Determine the (x, y) coordinate at the center of the cell enclosing the given text.  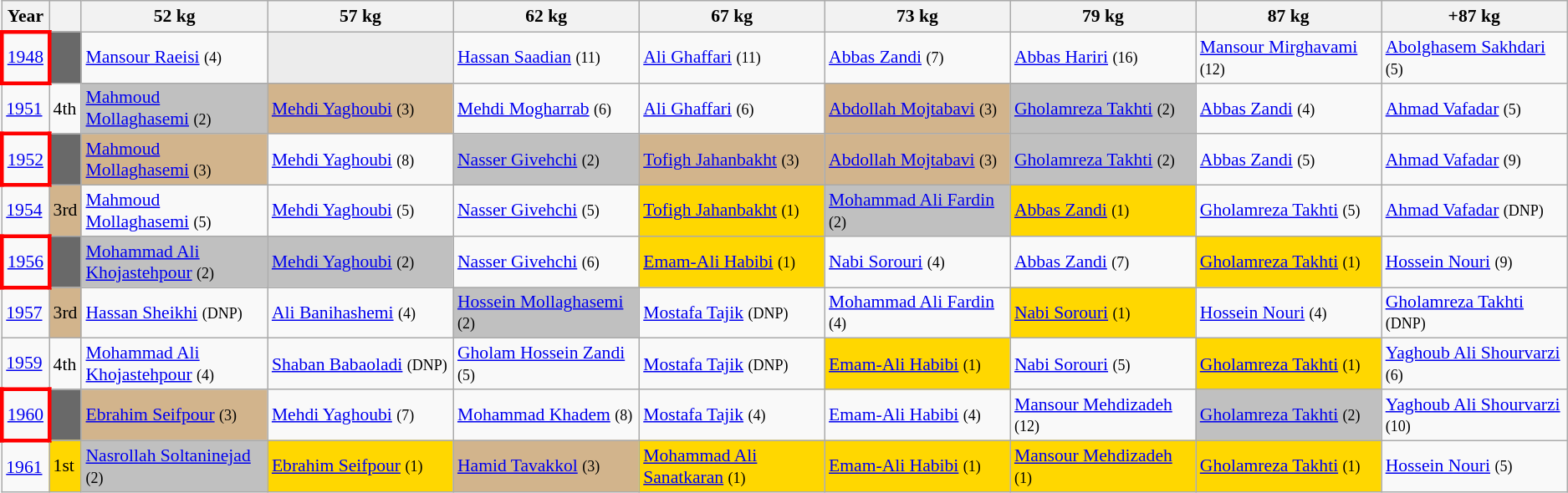
57 kg (360, 17)
Mansour Mehdizadeh (1) (1103, 466)
1954 (25, 211)
Mansour Raeisi (4) (174, 57)
Yaghoub Ali Shourvarzi (6) (1474, 364)
Mehdi Yaghoubi (5) (360, 211)
87 kg (1289, 17)
Mehdi Yaghoubi (3) (360, 109)
Mostafa Tajik (4) (732, 414)
Yaghoub Ali Shourvarzi (10) (1474, 414)
1952 (25, 160)
Ali Ghaffari (6) (732, 109)
Mansour Mehdizadeh (12) (1103, 414)
1957 (25, 313)
Ebrahim Seifpour (3) (174, 414)
Mansour Mirghavami (12) (1289, 57)
Hossein Nouri (4) (1289, 313)
Mehdi Yaghoubi (2) (360, 262)
Nasser Givehchi (2) (546, 160)
Mohammad Ali Fardin (4) (917, 313)
Gholamreza Takhti (DNP) (1474, 313)
1951 (25, 109)
Hamid Tavakkol (3) (546, 466)
Abbas Zandi (5) (1289, 160)
Hassan Sheikhi (DNP) (174, 313)
Emam-Ali Habibi (4) (917, 414)
Mahmoud Mollaghasemi (3) (174, 160)
Ebrahim Seifpour (1) (360, 466)
Hossein Mollaghasemi (2) (546, 313)
Year (25, 17)
Nabi Sorouri (5) (1103, 364)
+87 kg (1474, 17)
Abbas Zandi (4) (1289, 109)
52 kg (174, 17)
Nabi Sorouri (1) (1103, 313)
Gholamreza Takhti (5) (1289, 211)
Mohammad Ali Sanatkaran (1) (732, 466)
Mehdi Yaghoubi (8) (360, 160)
Mahmoud Mollaghasemi (2) (174, 109)
Tofigh Jahanbakht (1) (732, 211)
Abolghasem Sakhdari (5) (1474, 57)
1948 (25, 57)
Mohammad Ali Fardin (2) (917, 211)
Nabi Sorouri (4) (917, 262)
Mehdi Yaghoubi (7) (360, 414)
Hassan Saadian (11) (546, 57)
Tofigh Jahanbakht (3) (732, 160)
Ahmad Vafadar (5) (1474, 109)
Mahmoud Mollaghasemi (5) (174, 211)
Gholam Hossein Zandi (5) (546, 364)
Ali Banihashemi (4) (360, 313)
1961 (25, 466)
1960 (25, 414)
67 kg (732, 17)
Ahmad Vafadar (9) (1474, 160)
Nasser Givehchi (5) (546, 211)
Shaban Babaoladi (DNP) (360, 364)
Ali Ghaffari (11) (732, 57)
73 kg (917, 17)
Mehdi Mogharrab (6) (546, 109)
1956 (25, 262)
Nasser Givehchi (6) (546, 262)
Hossein Nouri (5) (1474, 466)
Mohammad Ali Khojastehpour (4) (174, 364)
Mohammad Khadem (8) (546, 414)
Ahmad Vafadar (DNP) (1474, 211)
Hossein Nouri (9) (1474, 262)
Mohammad Ali Khojastehpour (2) (174, 262)
1959 (25, 364)
1st (65, 466)
Abbas Hariri (16) (1103, 57)
Nasrollah Soltaninejad (2) (174, 466)
62 kg (546, 17)
Abbas Zandi (1) (1103, 211)
79 kg (1103, 17)
